Find where the given text appears and provide that cell's center as (X, Y) coordinate. 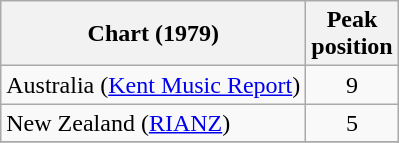
9 (352, 85)
Australia (Kent Music Report) (154, 85)
5 (352, 123)
Chart (1979) (154, 34)
Peakposition (352, 34)
New Zealand (RIANZ) (154, 123)
